Pinpoint the cell where the given text exists, returning its (x, y) midpoint coordinate. 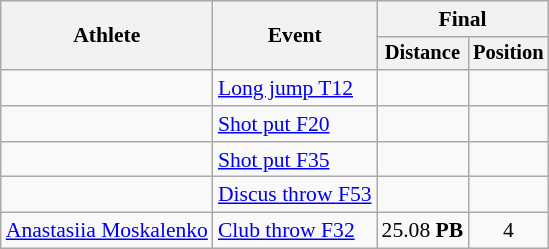
Long jump T12 (295, 88)
Event (295, 36)
Club throw F32 (295, 231)
Shot put F35 (295, 160)
25.08 PB (423, 231)
Distance (423, 54)
Shot put F20 (295, 124)
Anastasiia Moskalenko (107, 231)
Discus throw F53 (295, 195)
Athlete (107, 36)
4 (508, 231)
Final (463, 19)
Position (508, 54)
